Identify which cell holds the provided text, then report its [x, y] central coordinate. 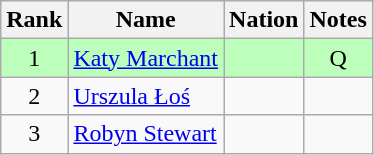
3 [34, 134]
Notes [338, 20]
2 [34, 96]
Name [146, 20]
Q [338, 58]
1 [34, 58]
Robyn Stewart [146, 134]
Katy Marchant [146, 58]
Urszula Łoś [146, 96]
Nation [264, 20]
Rank [34, 20]
